For the text-containing cell, return its midpoint in (x, y) coordinate format. 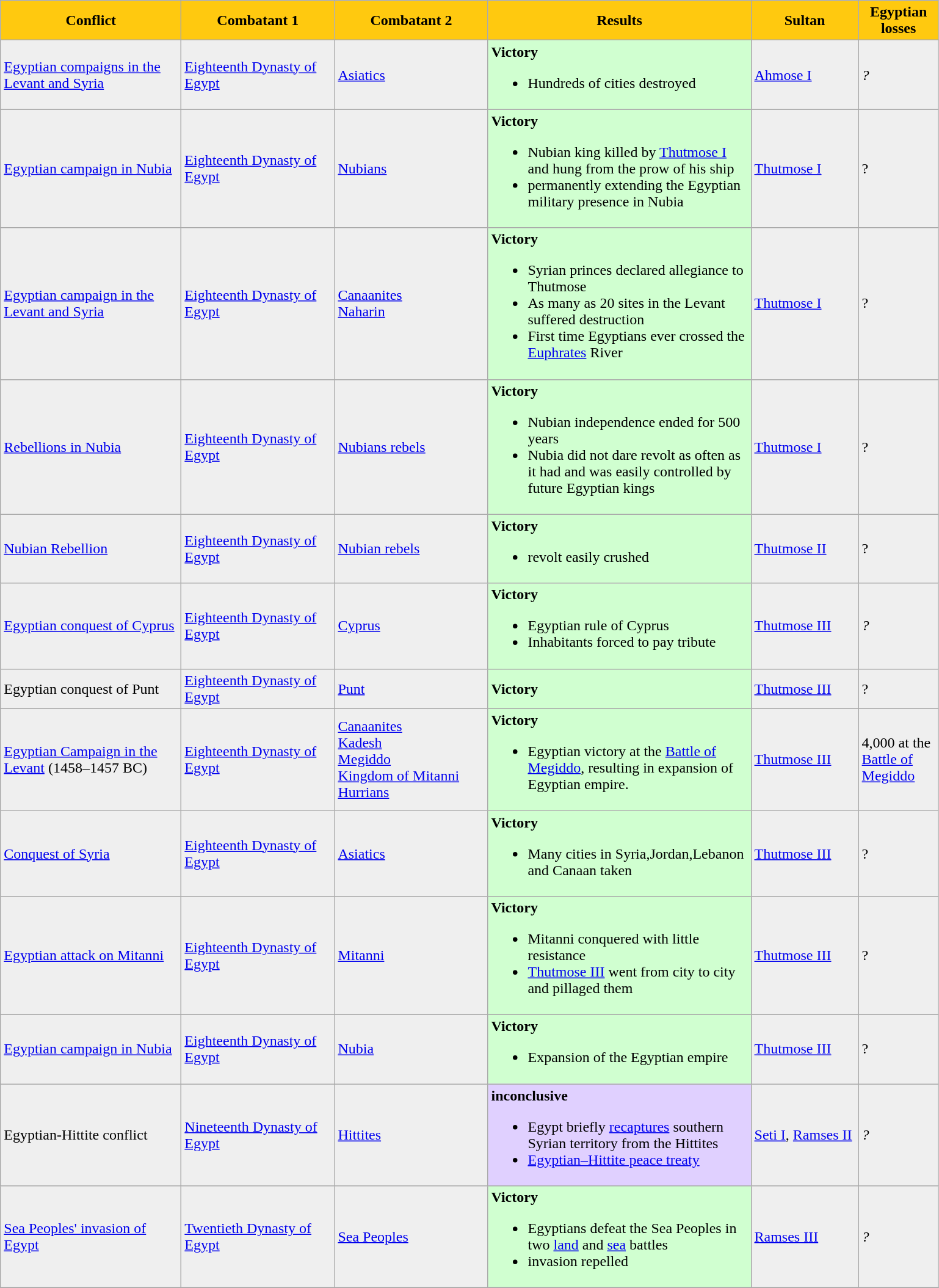
VictoryNubian independence ended for 500 yearsNubia did not dare revolt as often as it had and was easily controlled by future Egyptian kings (619, 447)
VictoryExpansion of the Egyptian empire (619, 1049)
VictoryMitanni conquered with little resistanceThutmose III went from city to city and pillaged them (619, 955)
Conflict (91, 21)
Nubia (411, 1049)
Conquest of Syria (91, 853)
Egyptian attack on Mitanni (91, 955)
Sea Peoples' invasion of Egypt (91, 1237)
Rebellions in Nubia (91, 447)
VictoryEgyptian victory at the Battle of Megiddo, resulting in expansion of Egyptian empire. (619, 760)
inconclusiveEgypt briefly recaptures southern Syrian territory from the HittitesEgyptian–Hittite peace treaty (619, 1135)
Results (619, 21)
VictoryEgyptians defeat the Sea Peoples in two land and sea battlesinvasion repelled (619, 1237)
Nubians rebels (411, 447)
Sea Peoples (411, 1237)
Nubian Rebellion (91, 548)
Thutmose II (805, 548)
VictoryNubian king killed by Thutmose I and hung from the prow of his shippermanently extending the Egyptian military presence in Nubia (619, 169)
Nubians (411, 169)
VictoryMany cities in Syria,Jordan,Lebanon and Canaan taken (619, 853)
Egyptian compaigns in the Levant and Syria (91, 75)
Egyptian Campaign in the Levant (1458–1457 BC) (91, 760)
Punt (411, 689)
VictoryEgyptian rule of CyprusInhabitants forced to pay tribute (619, 626)
Combatant 1 (258, 21)
VictoryHundreds of cities destroyed (619, 75)
Ramses III (805, 1237)
Seti I, Ramses II (805, 1135)
Egyptianlosses (899, 21)
Victory (619, 689)
CanaanitesNaharin (411, 304)
Combatant 2 (411, 21)
Hittites (411, 1135)
Twentieth Dynasty of Egypt (258, 1237)
4,000 at the Battle of Megiddo (899, 760)
Mitanni (411, 955)
Cyprus (411, 626)
Nineteenth Dynasty of Egypt (258, 1135)
CanaanitesKadeshMegiddoKingdom of MitanniHurrians (411, 760)
Egyptian campaign in the Levant and Syria (91, 304)
Victoryrevolt easily crushed (619, 548)
Egyptian conquest of Punt (91, 689)
Egyptian-Hittite conflict (91, 1135)
Sultan (805, 21)
Ahmose I (805, 75)
Nubian rebels (411, 548)
Egyptian conquest of Cyprus (91, 626)
